Return the (x, y) coordinate for the center point of the cell that contains the specified text.  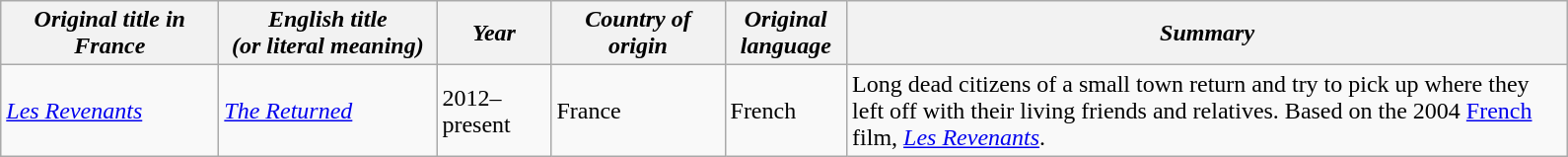
France (638, 111)
The Returned (327, 111)
Les Revenants (110, 111)
Original language (786, 34)
Original title in France (110, 34)
English title(or literal meaning) (327, 34)
Year (494, 34)
French (786, 111)
2012–present (494, 111)
Country of origin (638, 34)
Summary (1207, 34)
